Identify which cell holds the provided text, then report its (X, Y) central coordinate. 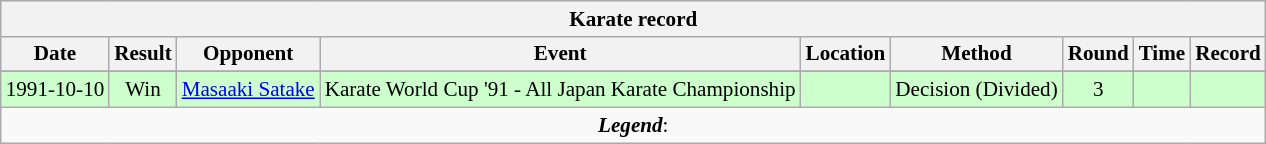
Event (560, 54)
1991-10-10 (55, 90)
Karate record (634, 18)
Opponent (248, 54)
Decision (Divided) (976, 90)
Win (142, 90)
Date (55, 54)
Time (1162, 54)
Result (142, 54)
Legend: (634, 124)
Karate World Cup '91 - All Japan Karate Championship (560, 90)
Masaaki Satake (248, 90)
Round (1098, 54)
Location (846, 54)
Record (1228, 54)
Method (976, 54)
3 (1098, 90)
